Locate the cell with the specified text and output its (x, y) center coordinate. 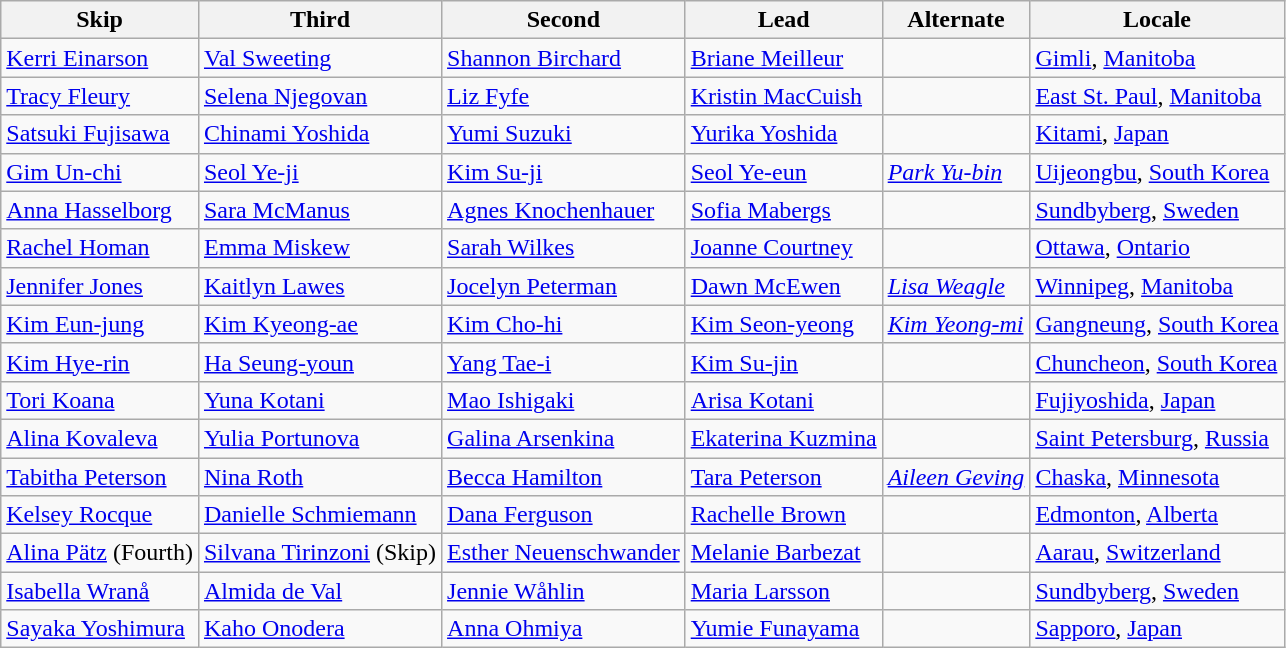
Saint Petersburg, Russia (1157, 438)
Seol Ye-ji (320, 172)
Ekaterina Kuzmina (784, 438)
Danielle Schmiemann (320, 515)
Mao Ishigaki (564, 400)
Isabella Wranå (100, 591)
Kim Seon-yeong (784, 324)
Anna Hasselborg (100, 210)
Seol Ye-eun (784, 172)
Aileen Geving (956, 477)
Jennie Wåhlin (564, 591)
Yumi Suzuki (564, 134)
Gimli, Manitoba (1157, 58)
Emma Miskew (320, 248)
Kim Yeong-mi (956, 324)
Yumie Funayama (784, 629)
Kim Cho-hi (564, 324)
Gangneung, South Korea (1157, 324)
Kim Su-jin (784, 362)
Yurika Yoshida (784, 134)
Dawn McEwen (784, 286)
Anna Ohmiya (564, 629)
Silvana Tirinzoni (Skip) (320, 553)
Tara Peterson (784, 477)
Yang Tae-i (564, 362)
Arisa Kotani (784, 400)
Selena Njegovan (320, 96)
Tracy Fleury (100, 96)
Yuna Kotani (320, 400)
Chuncheon, South Korea (1157, 362)
Aarau, Switzerland (1157, 553)
Kaitlyn Lawes (320, 286)
Uijeongbu, South Korea (1157, 172)
Satsuki Fujisawa (100, 134)
Rachel Homan (100, 248)
Jennifer Jones (100, 286)
Ottawa, Ontario (1157, 248)
Melanie Barbezat (784, 553)
Sapporo, Japan (1157, 629)
Val Sweeting (320, 58)
Locale (1157, 20)
Fujiyoshida, Japan (1157, 400)
Liz Fyfe (564, 96)
Rachelle Brown (784, 515)
Nina Roth (320, 477)
Kitami, Japan (1157, 134)
Joanne Courtney (784, 248)
Almida de Val (320, 591)
Ha Seung-youn (320, 362)
Briane Meilleur (784, 58)
Galina Arsenkina (564, 438)
Lead (784, 20)
Yulia Portunova (320, 438)
Alternate (956, 20)
Chaska, Minnesota (1157, 477)
Kaho Onodera (320, 629)
Jocelyn Peterman (564, 286)
Chinami Yoshida (320, 134)
Alina Kovaleva (100, 438)
Kim Eun-jung (100, 324)
Agnes Knochenhauer (564, 210)
Edmonton, Alberta (1157, 515)
Kerri Einarson (100, 58)
Becca Hamilton (564, 477)
Lisa Weagle (956, 286)
Sayaka Yoshimura (100, 629)
Alina Pätz (Fourth) (100, 553)
Park Yu-bin (956, 172)
Tori Koana (100, 400)
Skip (100, 20)
Kelsey Rocque (100, 515)
Third (320, 20)
Kim Kyeong-ae (320, 324)
Shannon Birchard (564, 58)
Dana Ferguson (564, 515)
Esther Neuenschwander (564, 553)
Gim Un-chi (100, 172)
Second (564, 20)
Kim Su-ji (564, 172)
Kristin MacCuish (784, 96)
Maria Larsson (784, 591)
Kim Hye-rin (100, 362)
Winnipeg, Manitoba (1157, 286)
Tabitha Peterson (100, 477)
Sara McManus (320, 210)
Sofia Mabergs (784, 210)
East St. Paul, Manitoba (1157, 96)
Sarah Wilkes (564, 248)
